Provide the (X, Y) coordinate of the cell's center where the given text is located.  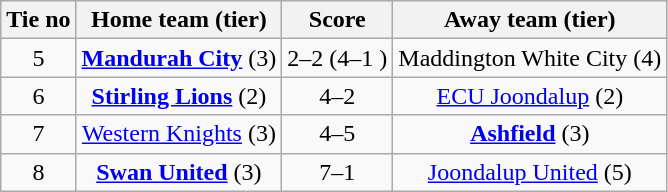
5 (38, 58)
2–2 (4–1 ) (338, 58)
8 (38, 172)
6 (38, 96)
Maddington White City (4) (530, 58)
Away team (tier) (530, 20)
Stirling Lions (2) (179, 96)
Joondalup United (5) (530, 172)
4–2 (338, 96)
Ashfield (3) (530, 134)
Swan United (3) (179, 172)
Tie no (38, 20)
Score (338, 20)
Home team (tier) (179, 20)
7 (38, 134)
ECU Joondalup (2) (530, 96)
4–5 (338, 134)
Western Knights (3) (179, 134)
Mandurah City (3) (179, 58)
7–1 (338, 172)
